Pinpoint the cell where the given text exists, returning its (X, Y) midpoint coordinate. 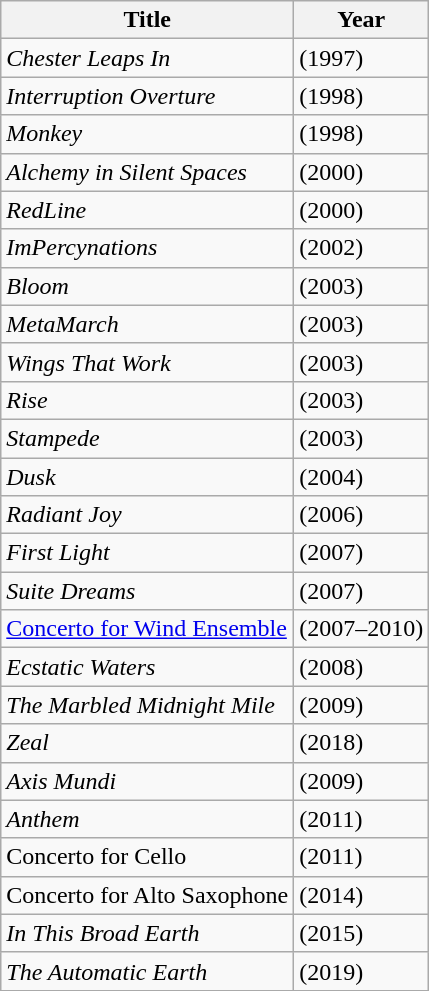
Chester Leaps In (148, 58)
Concerto for Wind Ensemble (148, 629)
Bloom (148, 286)
Monkey (148, 134)
Title (148, 20)
Axis Mundi (148, 781)
Zeal (148, 743)
Stampede (148, 438)
(2019) (362, 971)
(1997) (362, 58)
Wings That Work (148, 362)
Concerto for Alto Saxophone (148, 895)
(2002) (362, 248)
RedLine (148, 210)
(2014) (362, 895)
Suite Dreams (148, 591)
In This Broad Earth (148, 933)
Year (362, 20)
(2006) (362, 515)
Concerto for Cello (148, 857)
(2018) (362, 743)
(2007–2010) (362, 629)
Alchemy in Silent Spaces (148, 172)
The Marbled Midnight Mile (148, 705)
Interruption Overture (148, 96)
MetaMarch (148, 324)
Rise (148, 400)
(2004) (362, 477)
(2008) (362, 667)
Radiant Joy (148, 515)
Dusk (148, 477)
(2015) (362, 933)
Ecstatic Waters (148, 667)
Anthem (148, 819)
ImPercynations (148, 248)
First Light (148, 553)
The Automatic Earth (148, 971)
